For the text-containing cell, return its midpoint in (X, Y) coordinate format. 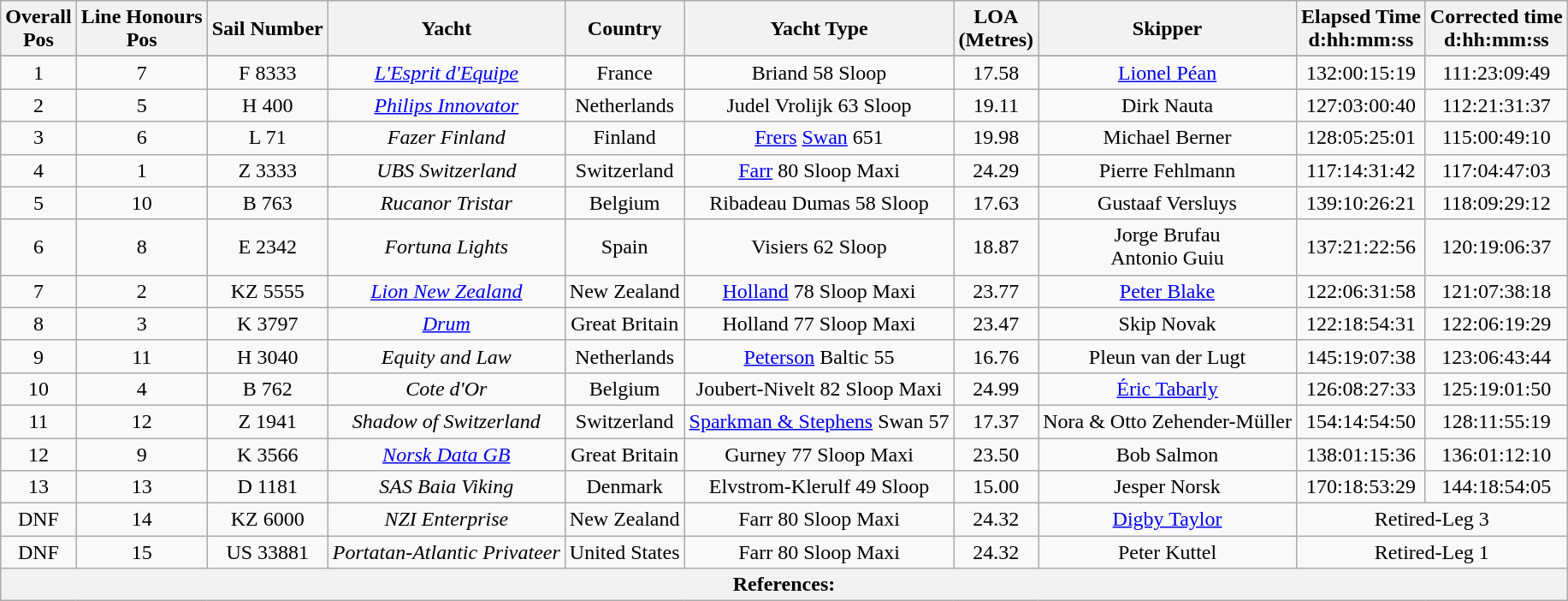
France (624, 73)
23.47 (996, 324)
Finland (624, 138)
Nora & Otto Zehender-Müller (1168, 421)
NZI Enterprise (447, 520)
120:19:06:37 (1496, 247)
121:07:38:18 (1496, 291)
24.99 (996, 389)
Sparkman & Stephens Swan 57 (820, 421)
Cote d'Or (447, 389)
Equity and Law (447, 356)
E 2342 (267, 247)
F 8333 (267, 73)
170:18:53:29 (1360, 487)
Overall Pos (38, 29)
115:00:49:10 (1496, 138)
23.77 (996, 291)
127:03:00:40 (1360, 105)
19.11 (996, 105)
Pierre Fehlmann (1168, 170)
Line Honours Pos (142, 29)
132:00:15:19 (1360, 73)
112:21:31:37 (1496, 105)
137:21:22:56 (1360, 247)
Shadow of Switzerland (447, 421)
US 33881 (267, 552)
136:01:12:10 (1496, 455)
Bob Salmon (1168, 455)
L 71 (267, 138)
Philips Innovator (447, 105)
128:05:25:01 (1360, 138)
Retired-Leg 3 (1432, 520)
Jorge Brufau Antonio Guiu (1168, 247)
H 3040 (267, 356)
SAS Baia Viking (447, 487)
Rucanor Tristar (447, 203)
Elapsed Timed:hh:mm:ss (1360, 29)
16.76 (996, 356)
117:14:31:42 (1360, 170)
24.29 (996, 170)
Frers Swan 651 (820, 138)
KZ 6000 (267, 520)
Dirk Nauta (1168, 105)
126:08:27:33 (1360, 389)
Spain (624, 247)
Ribadeau Dumas 58 Sloop (820, 203)
B 762 (267, 389)
Pleun van der Lugt (1168, 356)
23.50 (996, 455)
Skip Novak (1168, 324)
K 3797 (267, 324)
Michael Berner (1168, 138)
19.98 (996, 138)
111:23:09:49 (1496, 73)
Lionel Péan (1168, 73)
Peterson Baltic 55 (820, 356)
Peter Kuttel (1168, 552)
Judel Vrolijk 63 Sloop (820, 105)
Skipper (1168, 29)
Yacht (447, 29)
123:06:43:44 (1496, 356)
Sail Number (267, 29)
122:06:19:29 (1496, 324)
Retired-Leg 1 (1432, 552)
Fazer Finland (447, 138)
Joubert-Nivelt 82 Sloop Maxi (820, 389)
17.58 (996, 73)
Peter Blake (1168, 291)
145:19:07:38 (1360, 356)
United States (624, 552)
Holland 78 Sloop Maxi (820, 291)
118:09:29:12 (1496, 203)
Fortuna Lights (447, 247)
117:04:47:03 (1496, 170)
D 1181 (267, 487)
15 (142, 552)
15.00 (996, 487)
Country (624, 29)
144:18:54:05 (1496, 487)
Gurney 77 Sloop Maxi (820, 455)
125:19:01:50 (1496, 389)
K 3566 (267, 455)
128:11:55:19 (1496, 421)
Z 3333 (267, 170)
Digby Taylor (1168, 520)
Elvstrom-Klerulf 49 Sloop (820, 487)
Briand 58 Sloop (820, 73)
L'Esprit d'Equipe (447, 73)
154:14:54:50 (1360, 421)
18.87 (996, 247)
Denmark (624, 487)
References: (784, 585)
H 400 (267, 105)
122:18:54:31 (1360, 324)
Drum (447, 324)
Norsk Data GB (447, 455)
122:06:31:58 (1360, 291)
Yacht Type (820, 29)
Portatan-Atlantic Privateer (447, 552)
B 763 (267, 203)
Éric Tabarly (1168, 389)
Gustaaf Versluys (1168, 203)
Holland 77 Sloop Maxi (820, 324)
UBS Switzerland (447, 170)
Lion New Zealand (447, 291)
Corrected time d:hh:mm:ss (1496, 29)
17.63 (996, 203)
KZ 5555 (267, 291)
139:10:26:21 (1360, 203)
138:01:15:36 (1360, 455)
Z 1941 (267, 421)
LOA(Metres) (996, 29)
17.37 (996, 421)
14 (142, 520)
Jesper Norsk (1168, 487)
Visiers 62 Sloop (820, 247)
